Pinpoint the cell where the given text exists, returning its [X, Y] midpoint coordinate. 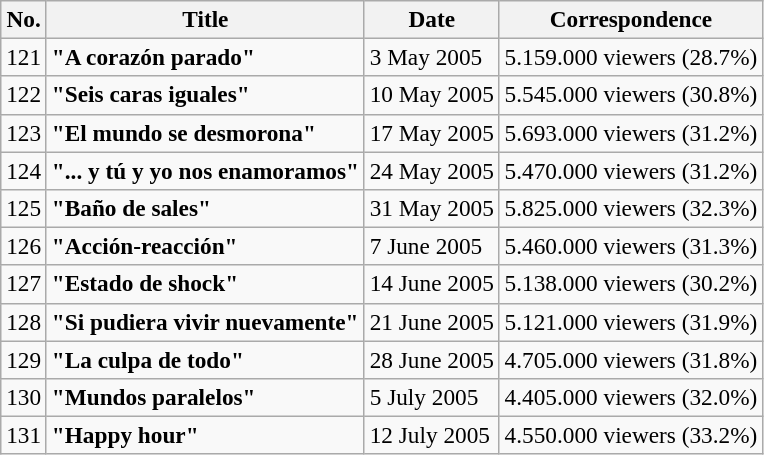
3 May 2005 [432, 57]
Correspondence [631, 19]
"La culpa de todo" [205, 359]
5.121.000 viewers (31.9%) [631, 322]
"Si pudiera vivir nuevamente" [205, 322]
"Baño de sales" [205, 208]
124 [24, 170]
128 [24, 322]
4.550.000 viewers (33.2%) [631, 435]
5 July 2005 [432, 397]
"... y tú y yo nos enamoramos" [205, 170]
24 May 2005 [432, 170]
127 [24, 284]
"Estado de shock" [205, 284]
5.159.000 viewers (28.7%) [631, 57]
"Seis caras iguales" [205, 95]
28 June 2005 [432, 359]
123 [24, 133]
"Acción-reacción" [205, 246]
5.825.000 viewers (32.3%) [631, 208]
7 June 2005 [432, 246]
No. [24, 19]
125 [24, 208]
"A corazón parado" [205, 57]
31 May 2005 [432, 208]
"Happy hour" [205, 435]
"Mundos paralelos" [205, 397]
122 [24, 95]
129 [24, 359]
21 June 2005 [432, 322]
131 [24, 435]
10 May 2005 [432, 95]
Date [432, 19]
14 June 2005 [432, 284]
121 [24, 57]
5.460.000 viewers (31.3%) [631, 246]
17 May 2005 [432, 133]
4.405.000 viewers (32.0%) [631, 397]
12 July 2005 [432, 435]
126 [24, 246]
4.705.000 viewers (31.8%) [631, 359]
5.138.000 viewers (30.2%) [631, 284]
5.693.000 viewers (31.2%) [631, 133]
130 [24, 397]
5.470.000 viewers (31.2%) [631, 170]
"El mundo se desmorona" [205, 133]
5.545.000 viewers (30.8%) [631, 95]
Title [205, 19]
